For the text-containing cell, return its midpoint in [X, Y] coordinate format. 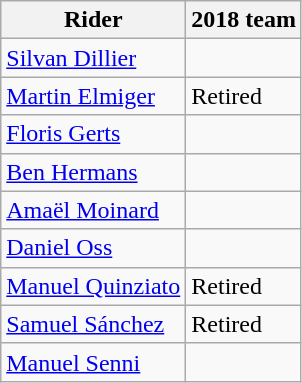
Manuel Senni [94, 362]
Ben Hermans [94, 172]
2018 team [244, 20]
Martin Elmiger [94, 96]
Samuel Sánchez [94, 324]
Manuel Quinziato [94, 286]
Amaël Moinard [94, 210]
Silvan Dillier [94, 58]
Rider [94, 20]
Floris Gerts [94, 134]
Daniel Oss [94, 248]
